Return the (x, y) coordinate for the center point of the cell that contains the specified text.  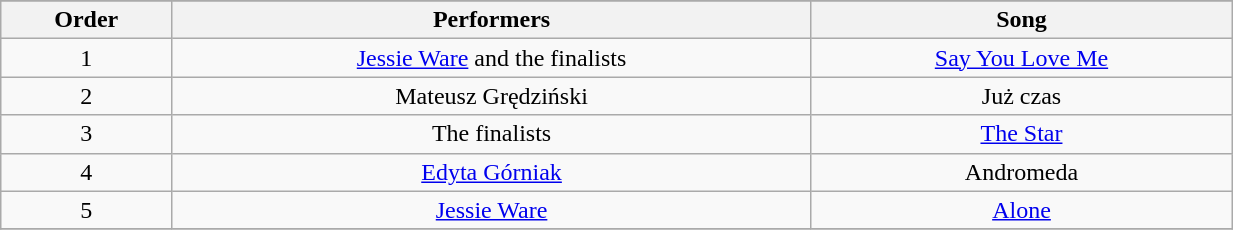
4 (86, 172)
3 (86, 134)
2 (86, 96)
1 (86, 58)
Order (86, 20)
The finalists (492, 134)
Andromeda (1021, 172)
Performers (492, 20)
Alone (1021, 210)
Song (1021, 20)
Edyta Górniak (492, 172)
Mateusz Grędziński (492, 96)
Już czas (1021, 96)
Jessie Ware (492, 210)
5 (86, 210)
The Star (1021, 134)
Jessie Ware and the finalists (492, 58)
Say You Love Me (1021, 58)
